Output the (x, y) coordinate of the center of the cell containing the given text.  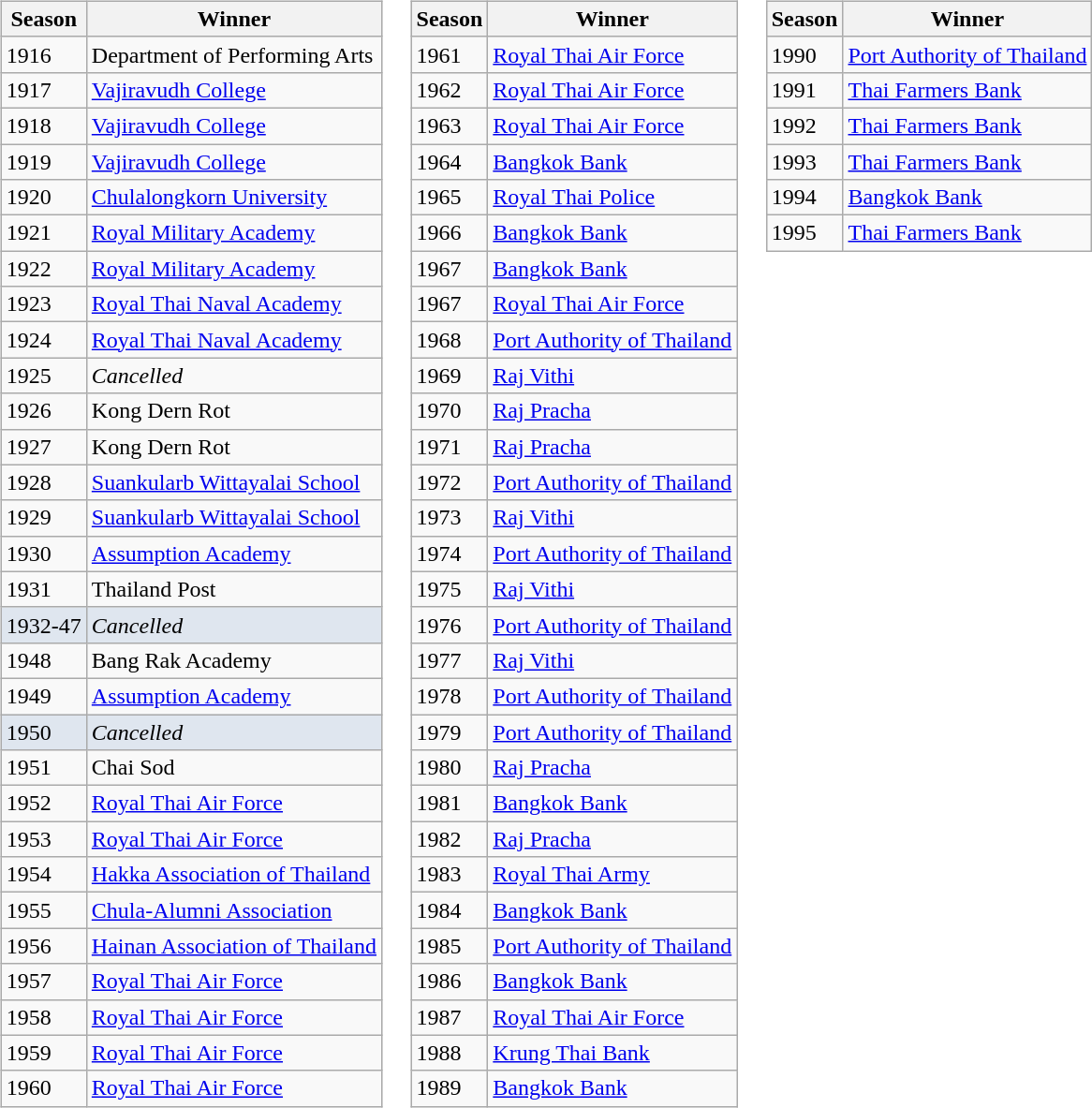
1983 (450, 875)
1964 (450, 162)
1922 (43, 269)
1977 (450, 660)
1917 (43, 90)
1949 (43, 696)
1955 (43, 910)
1993 (804, 162)
1960 (43, 1088)
1995 (804, 233)
1950 (43, 731)
1931 (43, 589)
1982 (450, 839)
1970 (450, 411)
1988 (450, 1053)
1971 (450, 447)
1992 (804, 126)
1965 (450, 198)
1916 (43, 54)
1985 (450, 946)
1976 (450, 625)
1958 (43, 1017)
1957 (43, 982)
1956 (43, 946)
1980 (450, 768)
1927 (43, 447)
1966 (450, 233)
1978 (450, 696)
1994 (804, 198)
1969 (450, 376)
1930 (43, 554)
Hakka Association of Thailand (234, 875)
1918 (43, 126)
1951 (43, 768)
1921 (43, 233)
1954 (43, 875)
1979 (450, 731)
Bang Rak Academy (234, 660)
1920 (43, 198)
1959 (43, 1053)
1984 (450, 910)
1972 (450, 482)
1923 (43, 304)
1963 (450, 126)
Chai Sod (234, 768)
1919 (43, 162)
Royal Thai Police (612, 198)
Hainan Association of Thailand (234, 946)
1973 (450, 518)
1925 (43, 376)
1981 (450, 804)
1989 (450, 1088)
1974 (450, 554)
Royal Thai Army (612, 875)
Krung Thai Bank (612, 1053)
1961 (450, 54)
Department of Performing Arts (234, 54)
1926 (43, 411)
1962 (450, 90)
1968 (450, 340)
Chula-Alumni Association (234, 910)
Chulalongkorn University (234, 198)
1987 (450, 1017)
1932-47 (43, 625)
1952 (43, 804)
Thailand Post (234, 589)
1928 (43, 482)
1924 (43, 340)
1986 (450, 982)
1929 (43, 518)
1991 (804, 90)
1990 (804, 54)
1975 (450, 589)
1953 (43, 839)
1948 (43, 660)
